Scan for the cell matching the given text and deliver its (x, y) coordinate at center. 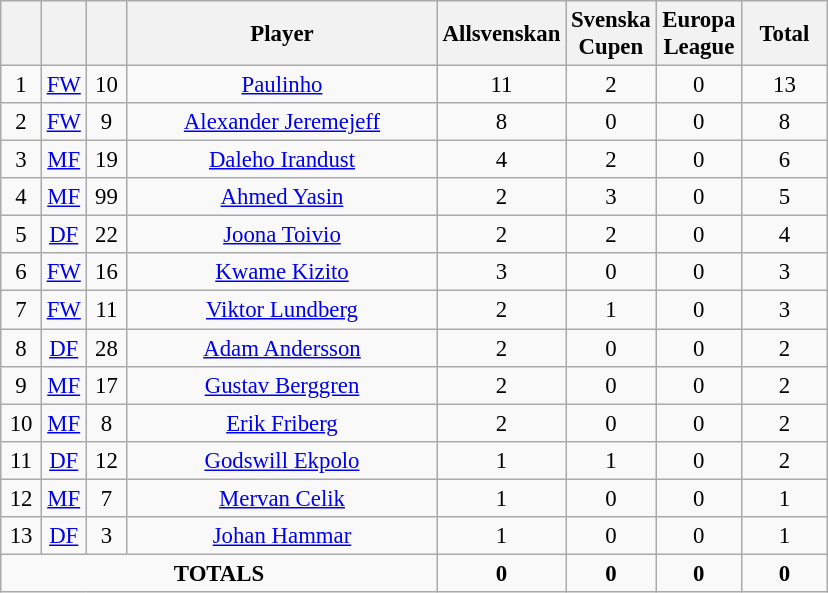
22 (106, 235)
Johan Hammar (282, 536)
Joona Toivio (282, 235)
Daleho Irandust (282, 160)
Europa League (699, 34)
Total (785, 34)
28 (106, 348)
Mervan Celik (282, 498)
99 (106, 197)
Allsvenskan (501, 34)
Godswill Ekpolo (282, 460)
Alexander Jeremejeff (282, 122)
Svenska Cupen (611, 34)
Kwame Kizito (282, 273)
Erik Friberg (282, 423)
Viktor Lundberg (282, 310)
Player (282, 34)
TOTALS (220, 573)
16 (106, 273)
Paulinho (282, 85)
Ahmed Yasin (282, 197)
19 (106, 160)
Gustav Berggren (282, 385)
Adam Andersson (282, 348)
17 (106, 385)
